For the text-containing cell, return its midpoint in [X, Y] coordinate format. 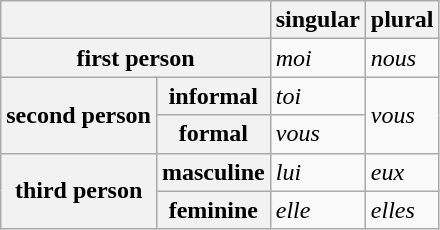
feminine [213, 210]
informal [213, 96]
elle [318, 210]
masculine [213, 172]
singular [318, 20]
nous [402, 58]
third person [79, 191]
eux [402, 172]
moi [318, 58]
plural [402, 20]
lui [318, 172]
formal [213, 134]
second person [79, 115]
elles [402, 210]
toi [318, 96]
first person [136, 58]
